Locate the cell with the specified text and output its (x, y) center coordinate. 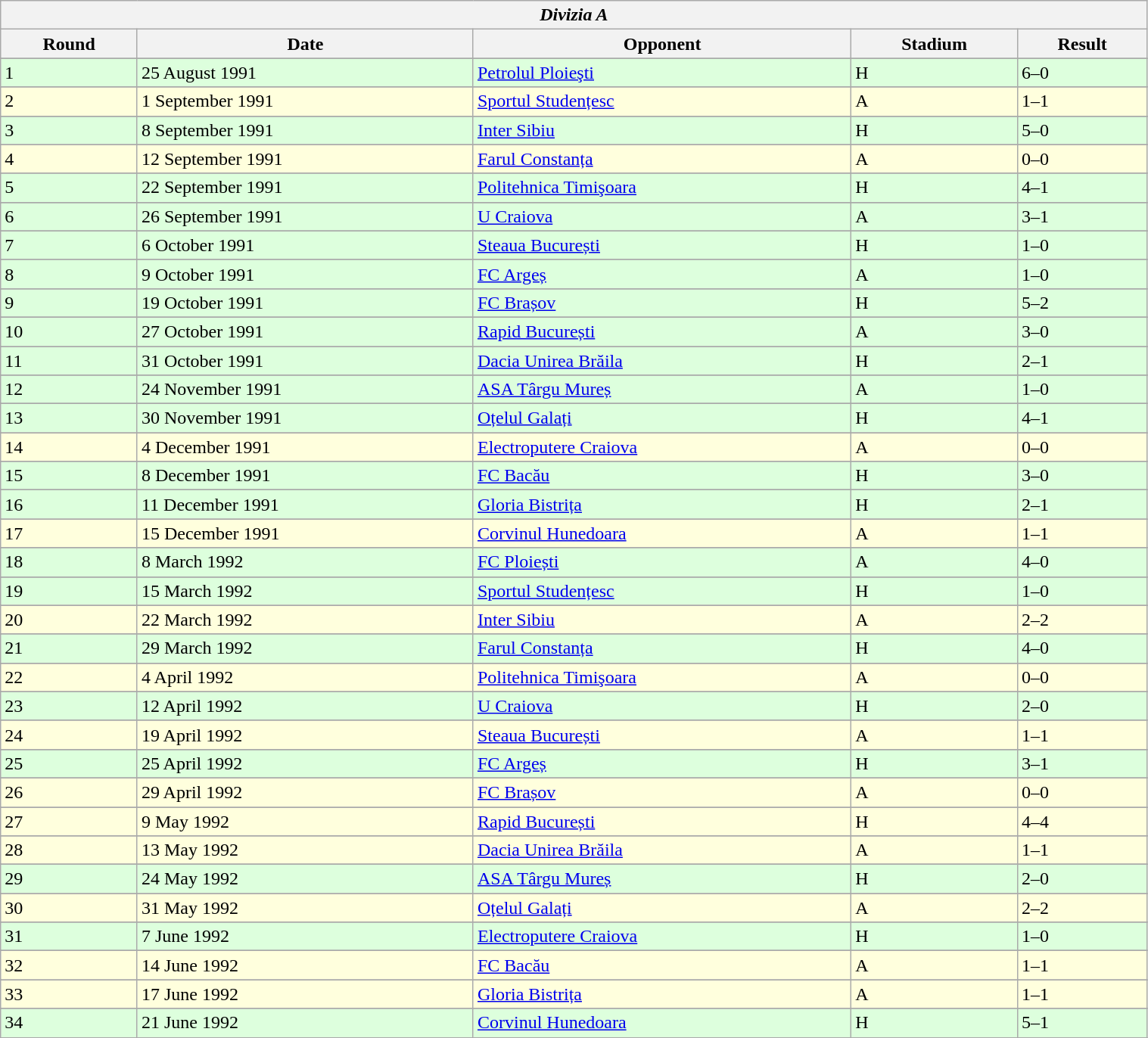
15 (70, 476)
11 December 1991 (305, 505)
8 March 1992 (305, 562)
5–0 (1082, 130)
4 April 1992 (305, 677)
5 (70, 188)
15 December 1991 (305, 533)
FC Ploiești (661, 562)
6 (70, 216)
5–2 (1082, 303)
8 December 1991 (305, 476)
28 (70, 850)
Round (70, 44)
22 March 1992 (305, 620)
33 (70, 994)
7 (70, 245)
17 June 1992 (305, 994)
14 (70, 447)
26 September 1991 (305, 216)
20 (70, 620)
4 December 1991 (305, 447)
34 (70, 1023)
18 (70, 562)
4–4 (1082, 821)
9 October 1991 (305, 274)
24 November 1991 (305, 390)
25 August 1991 (305, 73)
13 May 1992 (305, 850)
12 September 1991 (305, 159)
13 (70, 418)
12 (70, 390)
Petrolul Ploieşti (661, 73)
27 (70, 821)
19 April 1992 (305, 735)
6–0 (1082, 73)
29 April 1992 (305, 792)
7 June 1992 (305, 937)
4 (70, 159)
Divizia A (574, 15)
14 June 1992 (305, 965)
Date (305, 44)
16 (70, 505)
30 November 1991 (305, 418)
19 (70, 591)
17 (70, 533)
32 (70, 965)
24 May 1992 (305, 879)
29 (70, 879)
9 (70, 303)
31 (70, 937)
8 (70, 274)
Stadium (935, 44)
31 May 1992 (305, 908)
1 (70, 73)
15 March 1992 (305, 591)
27 October 1991 (305, 331)
12 April 1992 (305, 706)
9 May 1992 (305, 821)
30 (70, 908)
3 (70, 130)
5–1 (1082, 1023)
Result (1082, 44)
6 October 1991 (305, 245)
29 March 1992 (305, 648)
8 September 1991 (305, 130)
26 (70, 792)
25 (70, 763)
22 (70, 677)
24 (70, 735)
Opponent (661, 44)
19 October 1991 (305, 303)
21 June 1992 (305, 1023)
22 September 1991 (305, 188)
10 (70, 331)
1 September 1991 (305, 101)
25 April 1992 (305, 763)
2 (70, 101)
21 (70, 648)
23 (70, 706)
11 (70, 361)
31 October 1991 (305, 361)
